Find where the given text appears and provide that cell's center as [X, Y] coordinate. 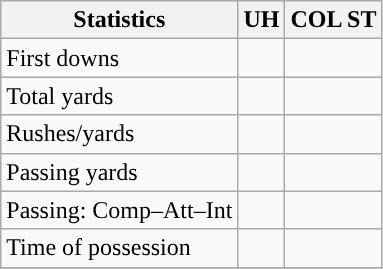
COL ST [334, 20]
Time of possession [120, 248]
Rushes/yards [120, 134]
Passing: Comp–Att–Int [120, 210]
UH [262, 20]
Statistics [120, 20]
Passing yards [120, 172]
Total yards [120, 96]
First downs [120, 58]
